Output the (x, y) coordinate of the center of the cell containing the given text.  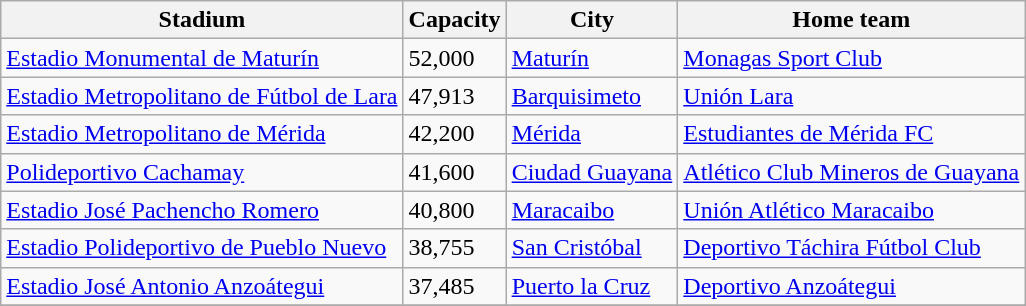
Estudiantes de Mérida FC (852, 134)
Atlético Club Mineros de Guayana (852, 172)
42,200 (454, 134)
Unión Atlético Maracaibo (852, 210)
40,800 (454, 210)
Polideportivo Cachamay (202, 172)
Unión Lara (852, 96)
City (592, 20)
38,755 (454, 248)
Stadium (202, 20)
Puerto la Cruz (592, 286)
Deportivo Táchira Fútbol Club (852, 248)
Capacity (454, 20)
Mérida (592, 134)
Estadio Polideportivo de Pueblo Nuevo (202, 248)
Home team (852, 20)
Ciudad Guayana (592, 172)
37,485 (454, 286)
Maturín (592, 58)
Monagas Sport Club (852, 58)
Estadio José Pachencho Romero (202, 210)
Estadio Metropolitano de Mérida (202, 134)
Barquisimeto (592, 96)
San Cristóbal (592, 248)
Estadio Monumental de Maturín (202, 58)
Estadio Metropolitano de Fútbol de Lara (202, 96)
52,000 (454, 58)
47,913 (454, 96)
41,600 (454, 172)
Maracaibo (592, 210)
Estadio José Antonio Anzoátegui (202, 286)
Deportivo Anzoátegui (852, 286)
